Identify which cell holds the provided text, then report its [x, y] central coordinate. 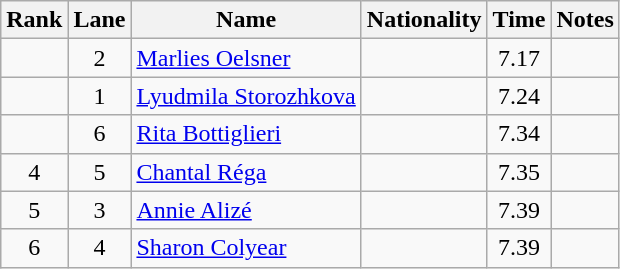
3 [100, 210]
7.35 [519, 172]
2 [100, 58]
Sharon Colyear [246, 248]
Name [246, 20]
Notes [585, 20]
7.34 [519, 134]
Annie Alizé [246, 210]
7.17 [519, 58]
Chantal Réga [246, 172]
Rita Bottiglieri [246, 134]
Lyudmila Storozhkova [246, 96]
Lane [100, 20]
7.24 [519, 96]
Rank [34, 20]
Nationality [424, 20]
Marlies Oelsner [246, 58]
1 [100, 96]
Time [519, 20]
